Capture the cell that displays the provided text and extract its (x, y) central coordinate. 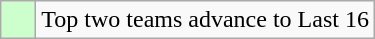
Top two teams advance to Last 16 (206, 20)
